Determine the [x, y] coordinate at the center of the cell enclosing the given text.  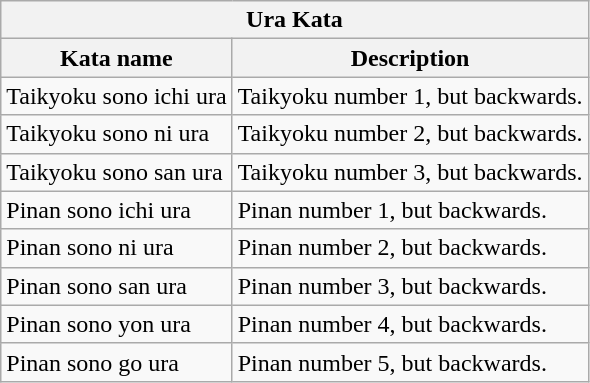
Pinan sono yon ura [116, 324]
Pinan number 3, but backwards. [410, 286]
Taikyoku sono ni ura [116, 134]
Taikyoku sono ichi ura [116, 96]
Taikyoku number 3, but backwards. [410, 172]
Pinan number 1, but backwards. [410, 210]
Pinan sono ni ura [116, 248]
Pinan sono go ura [116, 362]
Pinan number 2, but backwards. [410, 248]
Description [410, 58]
Pinan sono san ura [116, 286]
Taikyoku number 2, but backwards. [410, 134]
Taikyoku number 1, but backwards. [410, 96]
Pinan number 5, but backwards. [410, 362]
Kata name [116, 58]
Taikyoku sono san ura [116, 172]
Pinan number 4, but backwards. [410, 324]
Pinan sono ichi ura [116, 210]
Ura Kata [294, 20]
